Determine the [x, y] coordinate at the center of the cell enclosing the given text.  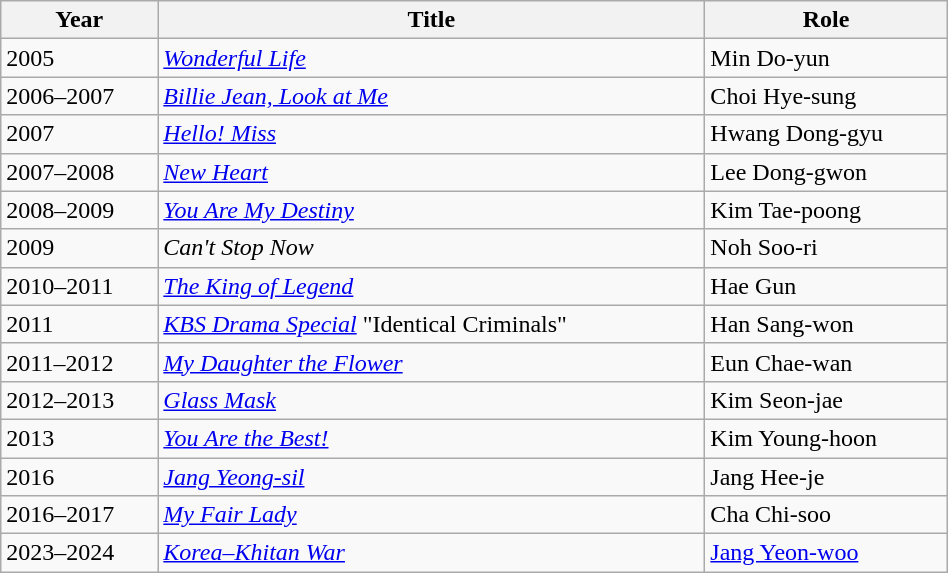
Jang Yeong-sil [432, 477]
New Heart [432, 172]
Hello! Miss [432, 134]
2023–2024 [80, 553]
2016–2017 [80, 515]
2009 [80, 248]
Kim Young-hoon [826, 438]
2006–2007 [80, 96]
Billie Jean, Look at Me [432, 96]
KBS Drama Special "Identical Criminals" [432, 324]
Year [80, 20]
Jang Yeon-woo [826, 553]
You Are My Destiny [432, 210]
Hwang Dong-gyu [826, 134]
2010–2011 [80, 286]
Min Do-yun [826, 58]
Can't Stop Now [432, 248]
2012–2013 [80, 400]
2007–2008 [80, 172]
Kim Tae-poong [826, 210]
Noh Soo-ri [826, 248]
Eun Chae-wan [826, 362]
2008–2009 [80, 210]
Cha Chi-soo [826, 515]
Title [432, 20]
2007 [80, 134]
Korea–Khitan War [432, 553]
2005 [80, 58]
Glass Mask [432, 400]
My Daughter the Flower [432, 362]
2013 [80, 438]
Wonderful Life [432, 58]
Jang Hee-je [826, 477]
2011 [80, 324]
2016 [80, 477]
Role [826, 20]
You Are the Best! [432, 438]
Kim Seon-jae [826, 400]
Choi Hye-sung [826, 96]
My Fair Lady [432, 515]
Han Sang-won [826, 324]
Lee Dong-gwon [826, 172]
The King of Legend [432, 286]
Hae Gun [826, 286]
2011–2012 [80, 362]
